Return the (x, y) coordinate for the center point of the cell that contains the specified text.  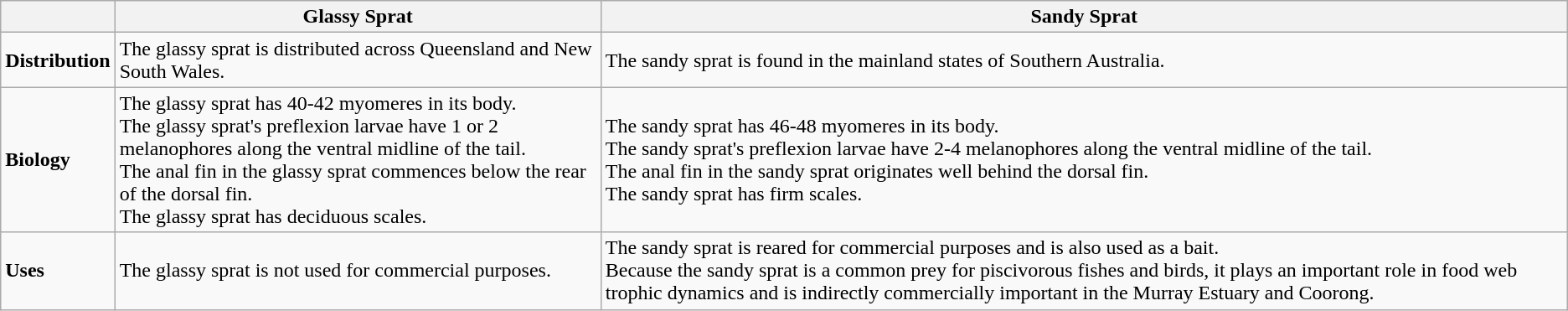
Uses (58, 271)
The glassy sprat is distributed across Queensland and New South Wales. (358, 60)
Distribution (58, 60)
The sandy sprat is found in the mainland states of Southern Australia. (1084, 60)
Biology (58, 159)
Sandy Sprat (1084, 17)
The glassy sprat is not used for commercial purposes. (358, 271)
Glassy Sprat (358, 17)
